Extract the (x, y) coordinate from the center of the cell holding the provided text.  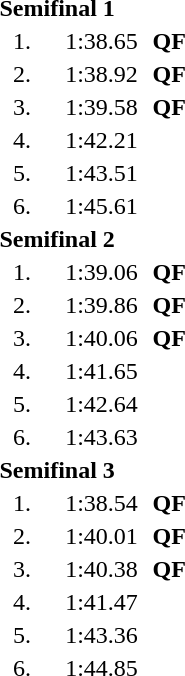
1:41.65 (102, 371)
1:39.86 (102, 305)
1:39.58 (102, 107)
1:40.01 (102, 536)
1:39.06 (102, 272)
1:42.21 (102, 140)
1:40.38 (102, 569)
1:43.36 (102, 635)
1:43.51 (102, 173)
1:38.65 (102, 41)
1:38.54 (102, 503)
1:43.63 (102, 437)
1:42.64 (102, 404)
1:38.92 (102, 74)
1:40.06 (102, 338)
1:45.61 (102, 206)
1:41.47 (102, 602)
